Detect which cell encompasses the target text, then output its (x, y) center coordinate. 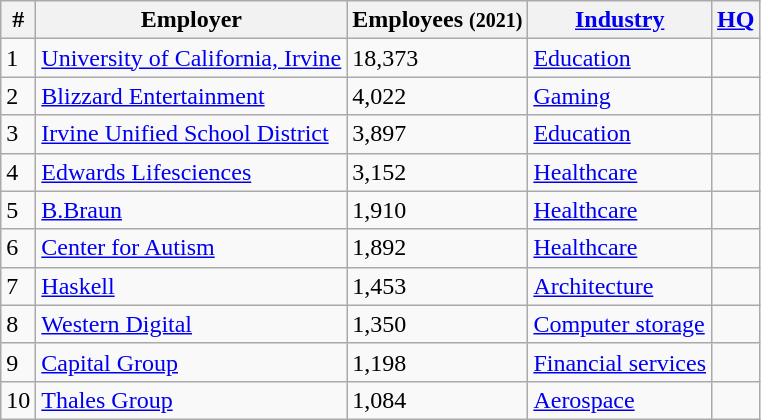
Architecture (620, 286)
5 (18, 210)
Capital Group (192, 362)
Thales Group (192, 400)
6 (18, 248)
University of California, Irvine (192, 58)
1,084 (438, 400)
# (18, 20)
4,022 (438, 96)
Gaming (620, 96)
Haskell (192, 286)
1,892 (438, 248)
B.Braun (192, 210)
3,152 (438, 172)
Employees (2021) (438, 20)
2 (18, 96)
1,910 (438, 210)
Edwards Lifesciences (192, 172)
HQ (736, 20)
Blizzard Entertainment (192, 96)
Financial services (620, 362)
4 (18, 172)
Aerospace (620, 400)
Employer (192, 20)
1,350 (438, 324)
10 (18, 400)
Irvine Unified School District (192, 134)
8 (18, 324)
Western Digital (192, 324)
3,897 (438, 134)
18,373 (438, 58)
Computer storage (620, 324)
1,453 (438, 286)
Industry (620, 20)
1,198 (438, 362)
Center for Autism (192, 248)
7 (18, 286)
9 (18, 362)
1 (18, 58)
3 (18, 134)
